Detect which cell encompasses the target text, then output its [X, Y] center coordinate. 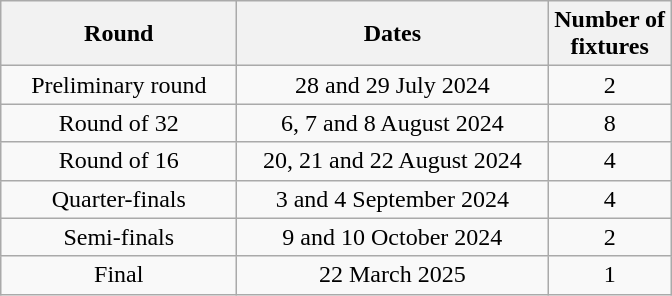
6, 7 and 8 August 2024 [392, 123]
1 [610, 275]
Dates [392, 34]
Round [119, 34]
9 and 10 October 2024 [392, 237]
22 March 2025 [392, 275]
Preliminary round [119, 85]
Round of 32 [119, 123]
3 and 4 September 2024 [392, 199]
Number of fixtures [610, 34]
Quarter-finals [119, 199]
Round of 16 [119, 161]
28 and 29 July 2024 [392, 85]
20, 21 and 22 August 2024 [392, 161]
Final [119, 275]
Semi-finals [119, 237]
8 [610, 123]
